Find where the given text appears and provide that cell's center as [x, y] coordinate. 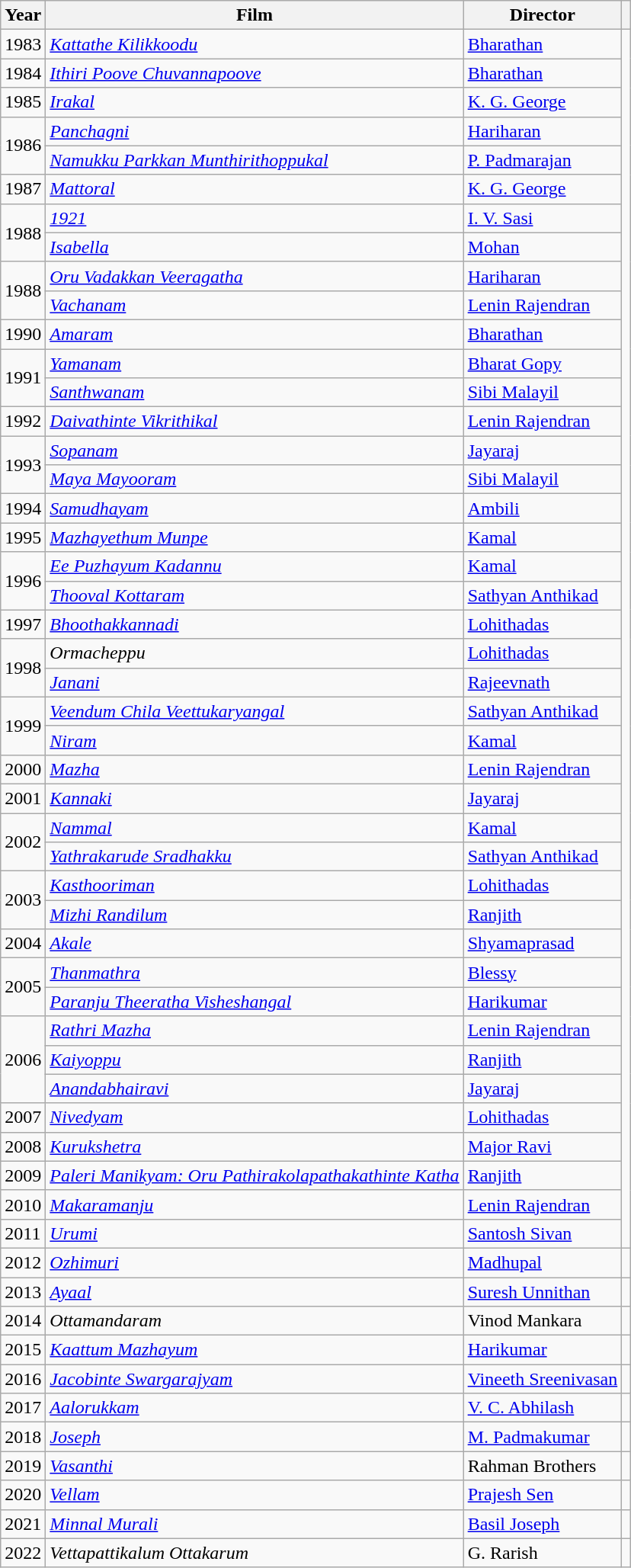
Kaiyoppu [255, 1060]
2019 [23, 1466]
2009 [23, 1175]
2007 [23, 1117]
Kasthooriman [255, 886]
Vineeth Sreenivasan [543, 1379]
Madhupal [543, 1262]
Janani [255, 682]
1995 [23, 537]
Vasanthi [255, 1466]
1991 [23, 378]
2001 [23, 798]
Akale [255, 944]
2011 [23, 1233]
Yamanam [255, 364]
1998 [23, 668]
Daivathinte Vikrithikal [255, 422]
Paleri Manikyam: Oru Pathirakolapathakathinte Katha [255, 1175]
Bharat Gopy [543, 364]
Ozhimuri [255, 1262]
Ambili [543, 508]
1996 [23, 581]
Ithiri Poove Chuvannapoove [255, 73]
2015 [23, 1350]
Irakal [255, 102]
2017 [23, 1408]
Rajeevnath [543, 682]
Blessy [543, 973]
Kattathe Kilikkoodu [255, 44]
Paranju Theeratha Visheshangal [255, 1002]
2021 [23, 1524]
Mazhayethum Munpe [255, 537]
V. C. Abhilash [543, 1408]
2010 [23, 1204]
Urumi [255, 1233]
Niram [255, 740]
2008 [23, 1146]
Namukku Parkkan Munthirithoppukal [255, 160]
Year [23, 15]
Mazha [255, 769]
Vettapattikalum Ottakarum [255, 1553]
Kurukshetra [255, 1146]
Thooval Kottaram [255, 595]
Amaram [255, 334]
Bhoothakkannadi [255, 624]
Ottamandaram [255, 1321]
1992 [23, 422]
Director [543, 15]
Ayaal [255, 1292]
Samudhayam [255, 508]
Mohan [543, 247]
Shyamaprasad [543, 944]
2004 [23, 944]
Film [255, 15]
Minnal Murali [255, 1524]
Sopanam [255, 451]
Makaramanju [255, 1204]
G. Rarish [543, 1553]
2005 [23, 987]
1987 [23, 189]
Mizhi Randilum [255, 915]
1993 [23, 465]
2020 [23, 1495]
Ormacheppu [255, 653]
2002 [23, 842]
Isabella [255, 247]
Thanmathra [255, 973]
Nivedyam [255, 1117]
Jacobinte Swargarajyam [255, 1379]
Ee Puzhayum Kadannu [255, 566]
2003 [23, 900]
Rathri Mazha [255, 1031]
Kannaki [255, 798]
Maya Mayooram [255, 479]
1994 [23, 508]
2006 [23, 1060]
Panchagni [255, 131]
Santosh Sivan [543, 1233]
Veendum Chila Veettukaryangal [255, 711]
Major Ravi [543, 1146]
Anandabhairavi [255, 1089]
Vellam [255, 1495]
1986 [23, 146]
Prajesh Sen [543, 1495]
Kaattum Mazhayum [255, 1350]
2022 [23, 1553]
Basil Joseph [543, 1524]
1984 [23, 73]
1985 [23, 102]
2013 [23, 1292]
Suresh Unnithan [543, 1292]
M. Padmakumar [543, 1437]
2000 [23, 769]
Aalorukkam [255, 1408]
Mattoral [255, 189]
1997 [23, 624]
2016 [23, 1379]
Vachanam [255, 305]
1983 [23, 44]
Nammal [255, 827]
Oru Vadakkan Veeragatha [255, 276]
Rahman Brothers [543, 1466]
1990 [23, 334]
1921 [255, 218]
2012 [23, 1262]
I. V. Sasi [543, 218]
Vinod Mankara [543, 1321]
Joseph [255, 1437]
2018 [23, 1437]
Santhwanam [255, 393]
1999 [23, 726]
Yathrakarude Sradhakku [255, 857]
P. Padmarajan [543, 160]
2014 [23, 1321]
